Capture the cell that displays the provided text and extract its (X, Y) central coordinate. 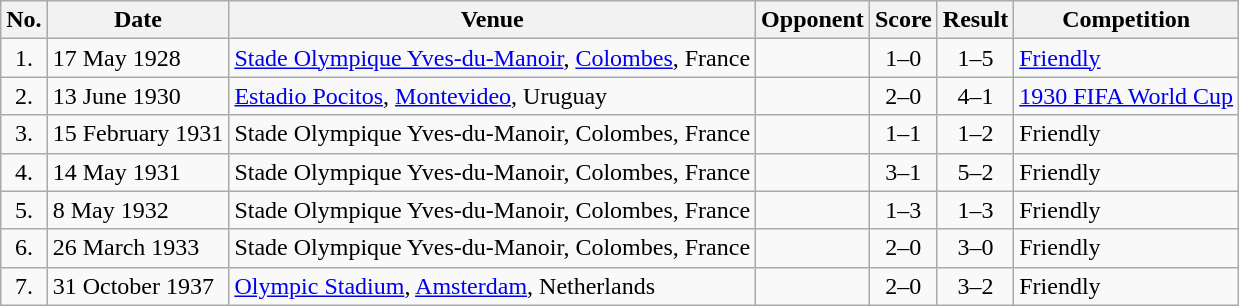
26 March 1933 (138, 248)
Result (975, 20)
1930 FIFA World Cup (1126, 96)
Date (138, 20)
1. (24, 58)
5–2 (975, 172)
3–1 (903, 172)
6. (24, 248)
14 May 1931 (138, 172)
1–1 (903, 134)
8 May 1932 (138, 210)
Estadio Pocitos, Montevideo, Uruguay (492, 96)
3–2 (975, 286)
1–5 (975, 58)
5. (24, 210)
4. (24, 172)
31 October 1937 (138, 286)
Venue (492, 20)
4–1 (975, 96)
7. (24, 286)
Score (903, 20)
No. (24, 20)
1–0 (903, 58)
17 May 1928 (138, 58)
3–0 (975, 248)
3. (24, 134)
1–2 (975, 134)
Olympic Stadium, Amsterdam, Netherlands (492, 286)
2. (24, 96)
13 June 1930 (138, 96)
15 February 1931 (138, 134)
Competition (1126, 20)
Opponent (813, 20)
